Detect which cell encompasses the target text, then output its [X, Y] center coordinate. 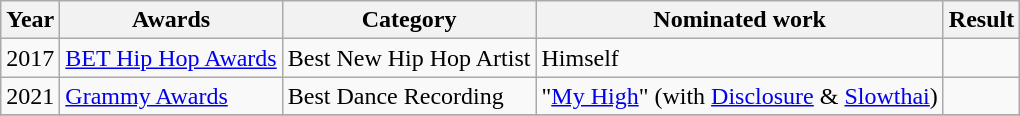
Best New Hip Hop Artist [409, 58]
Awards [171, 20]
"My High" (with Disclosure & Slowthai) [740, 96]
Result [981, 20]
2021 [30, 96]
Year [30, 20]
Grammy Awards [171, 96]
2017 [30, 58]
Best Dance Recording [409, 96]
Nominated work [740, 20]
Himself [740, 58]
BET Hip Hop Awards [171, 58]
Category [409, 20]
